Locate the cell with the specified text and output its [X, Y] center coordinate. 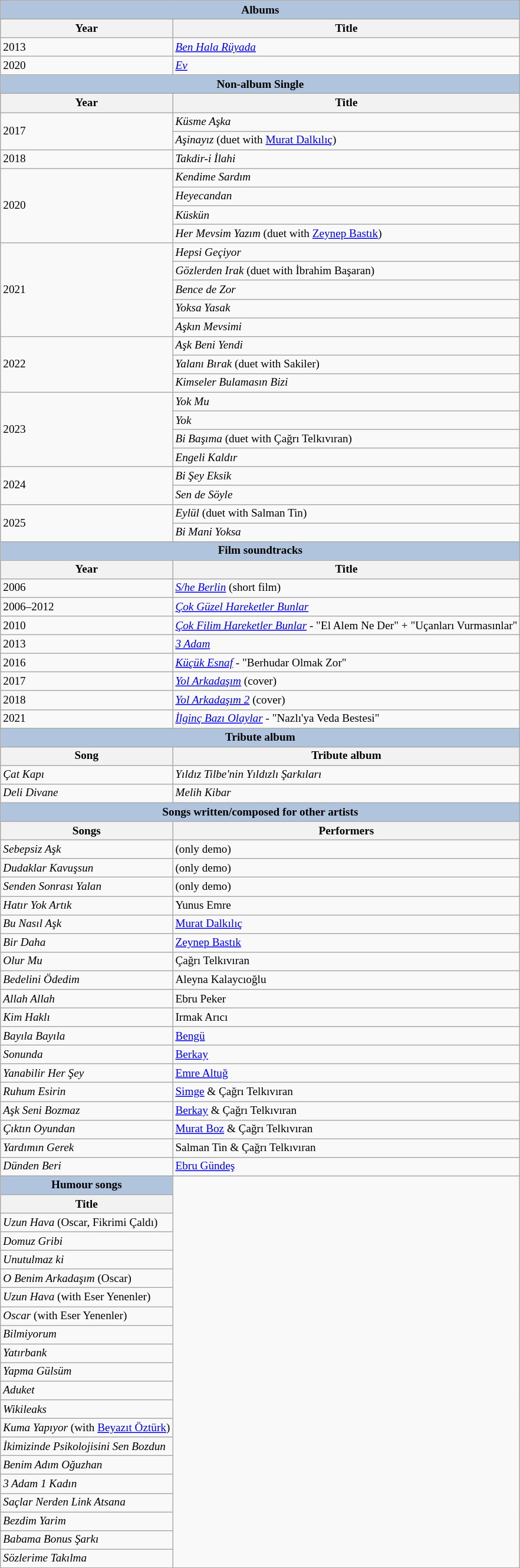
Berkay & Çağrı Telkıvıran [347, 1110]
2025 [87, 522]
Songs written/composed for other artists [261, 812]
Babama Bonus Şarkı [87, 1540]
3 Adam 1 Kadın [87, 1484]
Senden Sonrası Yalan [87, 887]
Küçük Esnaf - "Berhudar Olmak Zor" [347, 663]
Çok Güzel Hareketler Bunlar [347, 607]
Yanabilir Her Şey [87, 1073]
Küskün [347, 215]
İlginç Bazı Olaylar - "Nazlı'ya Veda Bestesi" [347, 719]
2023 [87, 429]
Yol Arkadaşım 2 (cover) [347, 700]
Performers [347, 831]
3 Adam [347, 644]
Olur Mu [87, 961]
Oscar (with Eser Yenenler) [87, 1316]
Wikileaks [87, 1409]
Ev [347, 65]
Gözlerden Irak (duet with İbrahim Başaran) [347, 271]
2022 [87, 364]
Yol Arkadaşım (cover) [347, 682]
Ebru Peker [347, 999]
Engeli Kaldır [347, 458]
Kuma Yapıyor (with Beyazıt Öztürk) [87, 1428]
2016 [87, 663]
Yok Mu [347, 402]
Bilmiyorum [87, 1334]
2024 [87, 486]
Bezdim Yarim [87, 1521]
Kim Haklı [87, 1017]
Irmak Arıcı [347, 1017]
O Benim Arkadaşım (Oscar) [87, 1278]
Domuz Gribi [87, 1241]
Kimseler Bulamasın Bizi [347, 383]
Saçlar Nerden Link Atsana [87, 1503]
Aşkın Mevsimi [347, 327]
Yunus Emre [347, 905]
Yalanı Bırak (duet with Sakiler) [347, 364]
Çok Filim Hareketler Bunlar - "El Alem Ne Der" + "Uçanları Vurmasınlar" [347, 626]
Çat Kapı [87, 775]
Yok [347, 420]
Melih Kibar [347, 793]
Sen de Söyle [347, 495]
Bir Daha [87, 943]
Bi Şey Eksik [347, 476]
Yapma Gülsüm [87, 1372]
Sebepsiz Aşk [87, 849]
Film soundtracks [261, 551]
Bedelini Ödedim [87, 980]
Ruhum Esirin [87, 1092]
Hatır Yok Artık [87, 905]
Bi Mani Yoksa [347, 532]
Sonunda [87, 1054]
Deli Divane [87, 793]
Aşk Seni Bozmaz [87, 1110]
Non-album Single [261, 84]
Sözlerime Takılma [87, 1559]
Bi Başıma (duet with Çağrı Telkıvıran) [347, 439]
Aduket [87, 1391]
Ben Hala Rüyada [347, 47]
Ebru Gündeş [347, 1166]
Yatırbank [87, 1353]
Emre Altuğ [347, 1073]
2006–2012 [87, 607]
2010 [87, 626]
2006 [87, 588]
İkimizinde Psikolojisini Sen Bozdun [87, 1447]
Berkay [347, 1054]
Zeynep Bastık [347, 943]
Aşk Beni Yendi [347, 346]
Unutulmaz ki [87, 1260]
Songs [87, 831]
Aleyna Kalaycıoğlu [347, 980]
Song [87, 756]
Albums [261, 10]
Yardımın Gerek [87, 1148]
Humour songs [87, 1185]
Uzun Hava (Oscar, Fikrimi Çaldı) [87, 1222]
Çıktın Oyundan [87, 1129]
Dünden Beri [87, 1166]
Uzun Hava (with Eser Yenenler) [87, 1297]
Küsme Aşka [347, 121]
Kendime Sardım [347, 177]
Hepsi Geçiyor [347, 252]
Murat Dalkılıç [347, 924]
Simge & Çağrı Telkıvıran [347, 1092]
Yıldız Tilbe'nin Yıldızlı Şarkıları [347, 775]
Yoksa Yasak [347, 308]
Takdir-i İlahi [347, 159]
Bence de Zor [347, 290]
Heyecandan [347, 196]
Bayıla Bayıla [87, 1036]
Bu Nasıl Aşk [87, 924]
S/he Berlin (short film) [347, 588]
Salman Tin & Çağrı Telkıvıran [347, 1148]
Dudaklar Kavuşsun [87, 868]
Eylül (duet with Salman Tin) [347, 514]
Allah Allah [87, 999]
Bengü [347, 1036]
Benim Adım Oğuzhan [87, 1465]
Murat Boz & Çağrı Telkıvıran [347, 1129]
Çağrı Telkıvıran [347, 961]
Aşinayız (duet with Murat Dalkılıç) [347, 140]
Her Mevsim Yazım (duet with Zeynep Bastık) [347, 234]
